Return (X, Y) of the center of cell containing provided text 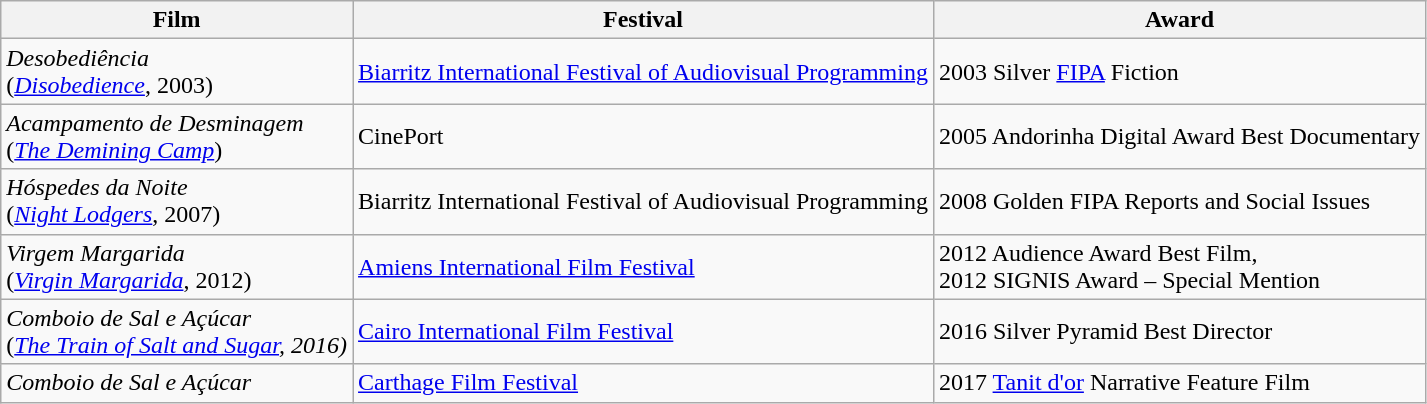
Cairo International Film Festival (644, 332)
Festival (644, 20)
2003 Silver FIPA Fiction (1179, 72)
Film (177, 20)
2005 Andorinha Digital Award Best Documentary (1179, 136)
Virgem Margarida(Virgin Margarida, 2012) (177, 266)
2016 Silver Pyramid Best Director (1179, 332)
Amiens International Film Festival (644, 266)
Award (1179, 20)
Carthage Film Festival (644, 383)
Desobediência(Disobedience, 2003) (177, 72)
2017 Tanit d'or Narrative Feature Film (1179, 383)
2008 Golden FIPA Reports and Social Issues (1179, 202)
CinePort (644, 136)
Acampamento de Desminagem(The Demining Camp) (177, 136)
2012 Audience Award Best Film,2012 SIGNIS Award – Special Mention (1179, 266)
Comboio de Sal e Açúcar(The Train of Salt and Sugar, 2016) (177, 332)
Hóspedes da Noite(Night Lodgers, 2007) (177, 202)
Comboio de Sal e Açúcar (177, 383)
